Find where the given text appears and provide that cell's center as (x, y) coordinate. 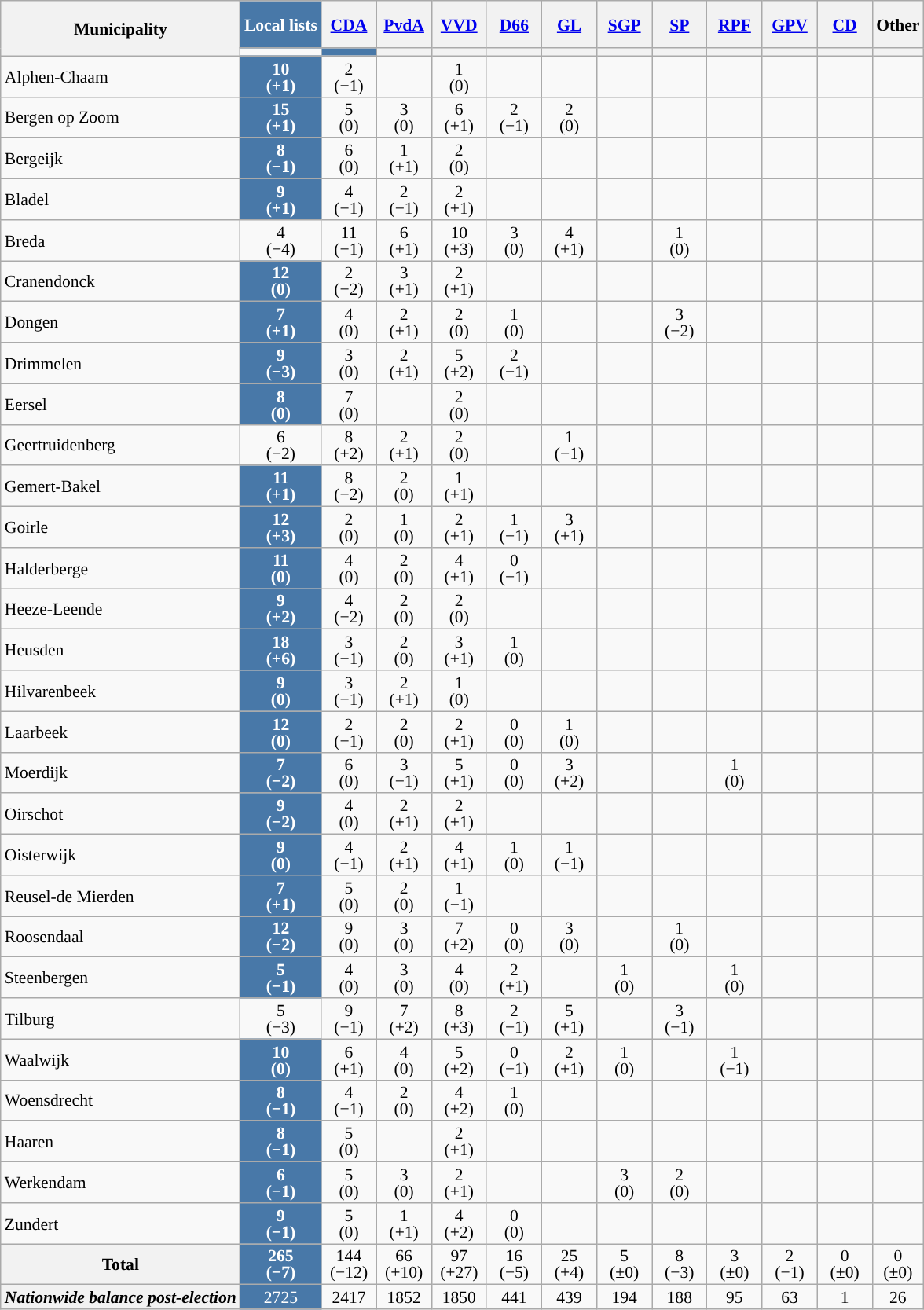
Waalwijk (121, 1059)
4(−4) (281, 240)
10(+3) (459, 240)
RPF (735, 24)
GPV (790, 24)
Moerdijk (121, 772)
Zundert (121, 1224)
5(−3) (281, 1018)
25(+4) (569, 1264)
VVD (459, 24)
Total (121, 1264)
9(−3) (281, 363)
Haaren (121, 1142)
8(+2) (349, 445)
188 (680, 1297)
Breda (121, 240)
Roosendaal (121, 937)
Steenbergen (121, 978)
Bergen op Zoom (121, 117)
12(−2) (281, 937)
1 (845, 1297)
7(−2) (281, 772)
Laarbeek (121, 732)
10(+1) (281, 76)
1852 (404, 1297)
12(+3) (281, 527)
PvdA (404, 24)
Drimmelen (121, 363)
Reusel-de Mierden (121, 896)
11(0) (281, 568)
3(−2) (680, 322)
9(−2) (281, 814)
95 (735, 1297)
Dongen (121, 322)
Halderberge (121, 568)
Oisterwijk (121, 855)
Eersel (121, 404)
5(−1) (281, 978)
CD (845, 24)
8(0) (281, 404)
Bergeijk (121, 159)
4(−2) (349, 609)
63 (790, 1297)
265(−7) (281, 1264)
2417 (349, 1297)
439 (569, 1297)
Goirle (121, 527)
Municipality (121, 28)
11(+1) (281, 486)
441 (514, 1297)
3(±0) (735, 1264)
144(−12) (349, 1264)
Cranendonck (121, 281)
1850 (459, 1297)
8(+3) (459, 1018)
D66 (514, 24)
5(±0) (625, 1264)
6(−2) (281, 445)
66(+10) (404, 1264)
Gemert-Bakel (121, 486)
6(−1) (281, 1183)
Woensdrecht (121, 1100)
9(+1) (281, 200)
7(0) (349, 404)
194 (625, 1297)
Other (897, 24)
GL (569, 24)
97(+27) (459, 1264)
3(+2) (569, 772)
10(0) (281, 1059)
CDA (349, 24)
Geertruidenberg (121, 445)
Local lists (281, 24)
Nationwide balance post-election (121, 1297)
16(−5) (514, 1264)
18(+6) (281, 650)
SGP (625, 24)
Bladel (121, 200)
Hilvarenbeek (121, 691)
9(+2) (281, 609)
11(−1) (349, 240)
Alphen-Chaam (121, 76)
Heeze-Leende (121, 609)
15(+1) (281, 117)
Oirschot (121, 814)
2725 (281, 1297)
SP (680, 24)
8(−3) (680, 1264)
Heusden (121, 650)
26 (897, 1297)
8(−2) (349, 486)
Werkendam (121, 1183)
2(−2) (349, 281)
Tilburg (121, 1018)
